Provide the (x, y) coordinate of the cell's center where the given text is located.  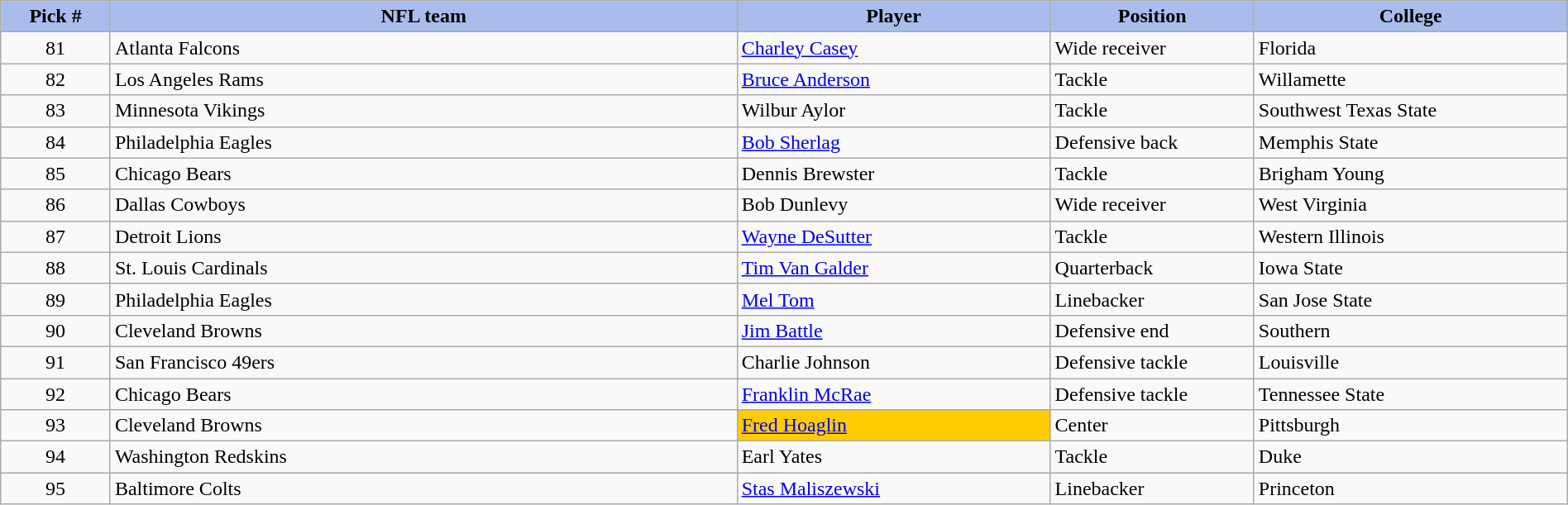
Bob Dunlevy (893, 205)
Bob Sherlag (893, 142)
84 (56, 142)
Defensive back (1152, 142)
Tennessee State (1411, 394)
Dallas Cowboys (423, 205)
Atlanta Falcons (423, 48)
Detroit Lions (423, 236)
95 (56, 488)
Bruce Anderson (893, 79)
St. Louis Cardinals (423, 268)
Center (1152, 426)
87 (56, 236)
Wayne DeSutter (893, 236)
Wilbur Aylor (893, 111)
Defensive end (1152, 331)
90 (56, 331)
Southwest Texas State (1411, 111)
86 (56, 205)
College (1411, 17)
Pittsburgh (1411, 426)
93 (56, 426)
Dennis Brewster (893, 174)
Washington Redskins (423, 457)
89 (56, 299)
Louisville (1411, 362)
Tim Van Galder (893, 268)
NFL team (423, 17)
Earl Yates (893, 457)
San Jose State (1411, 299)
Western Illinois (1411, 236)
Minnesota Vikings (423, 111)
Charlie Johnson (893, 362)
Pick # (56, 17)
San Francisco 49ers (423, 362)
Princeton (1411, 488)
Southern (1411, 331)
Charley Casey (893, 48)
Stas Maliszewski (893, 488)
94 (56, 457)
Brigham Young (1411, 174)
Franklin McRae (893, 394)
Florida (1411, 48)
Mel Tom (893, 299)
Jim Battle (893, 331)
88 (56, 268)
Position (1152, 17)
Quarterback (1152, 268)
Iowa State (1411, 268)
91 (56, 362)
Duke (1411, 457)
85 (56, 174)
Los Angeles Rams (423, 79)
West Virginia (1411, 205)
Player (893, 17)
Willamette (1411, 79)
82 (56, 79)
Fred Hoaglin (893, 426)
92 (56, 394)
Baltimore Colts (423, 488)
81 (56, 48)
Memphis State (1411, 142)
83 (56, 111)
